Identify which cell holds the provided text, then report its (X, Y) central coordinate. 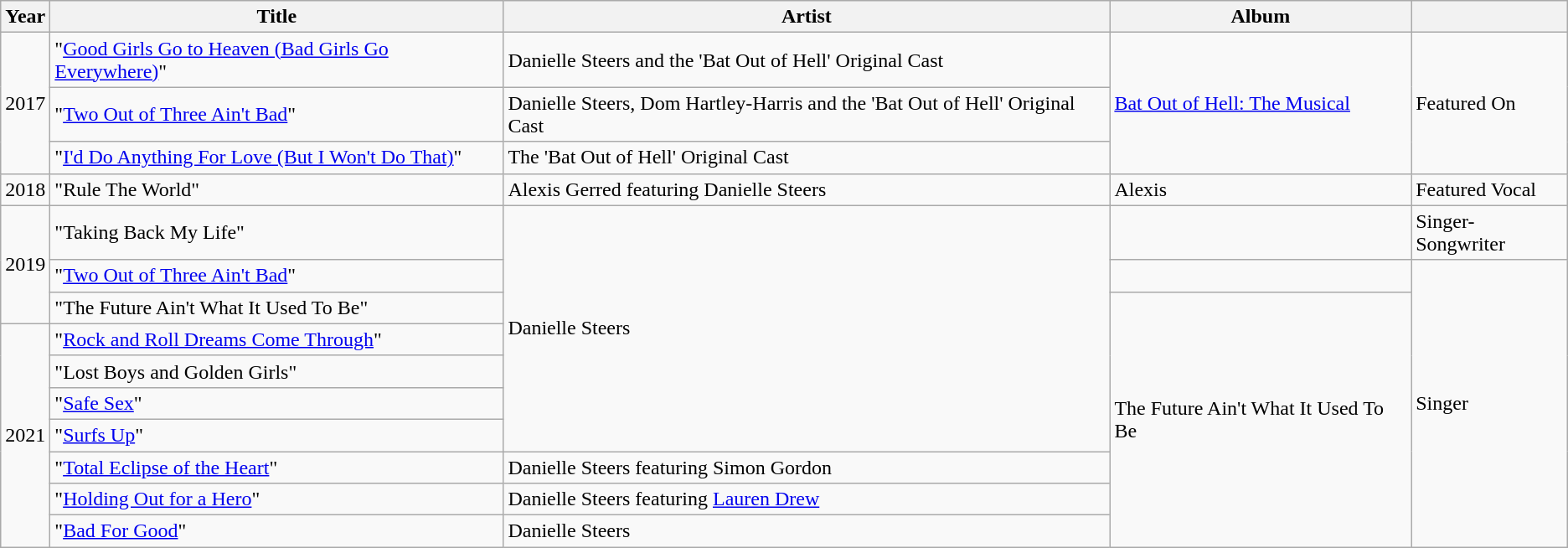
"Holding Out for a Hero" (276, 499)
The 'Bat Out of Hell' Original Cast (807, 158)
Danielle Steers, Dom Hartley-Harris and the 'Bat Out of Hell' Original Cast (807, 114)
Singer-Songwriter (1489, 233)
The Future Ain't What It Used To Be (1261, 419)
"Safe Sex" (276, 403)
"Rule The World" (276, 189)
Singer (1489, 404)
2021 (25, 435)
"Rock and Roll Dreams Come Through" (276, 339)
Danielle Steers featuring Simon Gordon (807, 467)
"The Future Ain't What It Used To Be" (276, 308)
Featured On (1489, 103)
Album (1261, 17)
"Total Eclipse of the Heart" (276, 467)
"Bad For Good" (276, 531)
Artist (807, 17)
"Good Girls Go to Heaven (Bad Girls Go Everywhere)" (276, 60)
Featured Vocal (1489, 189)
Alexis Gerred featuring Danielle Steers (807, 189)
Bat Out of Hell: The Musical (1261, 103)
"Taking Back My Life" (276, 233)
Year (25, 17)
"Lost Boys and Golden Girls" (276, 371)
"Surfs Up" (276, 435)
Alexis (1261, 189)
2017 (25, 103)
Title (276, 17)
2018 (25, 189)
Danielle Steers and the 'Bat Out of Hell' Original Cast (807, 60)
"I'd Do Anything For Love (But I Won't Do That)" (276, 158)
Danielle Steers featuring Lauren Drew (807, 499)
2019 (25, 265)
